Detect which cell encompasses the target text, then output its (X, Y) center coordinate. 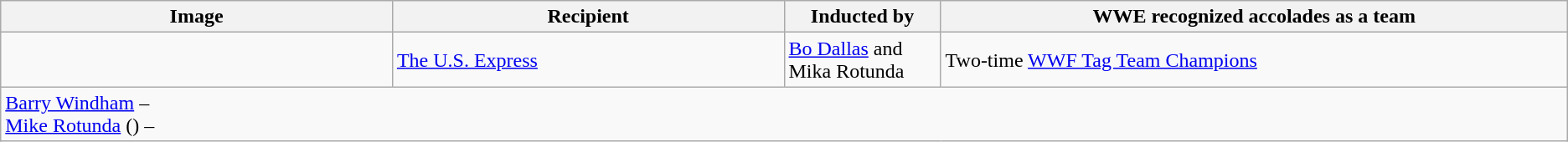
Bo Dallas and Mika Rotunda (863, 60)
Inducted by (863, 17)
Image (197, 17)
Barry Windham – Mike Rotunda () – (784, 114)
Recipient (588, 17)
Two-time WWF Tag Team Champions (1254, 60)
The U.S. Express (588, 60)
WWE recognized accolades as a team (1254, 17)
